Identify which cell holds the provided text, then report its [x, y] central coordinate. 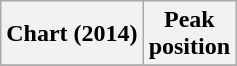
Peakposition [189, 34]
Chart (2014) [72, 34]
